From the cell containing the given text, extract its center point as (x, y) coordinate. 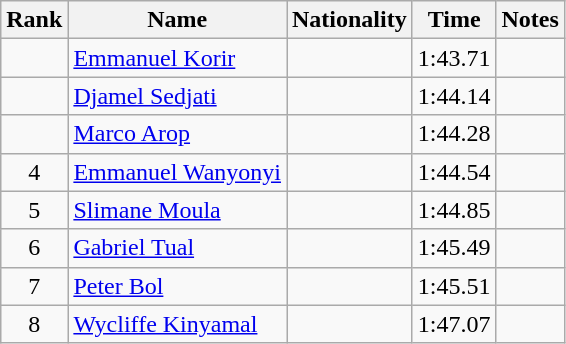
Name (178, 20)
Gabriel Tual (178, 248)
Slimane Moula (178, 210)
1:44.54 (454, 172)
1:47.07 (454, 324)
1:45.51 (454, 286)
Wycliffe Kinyamal (178, 324)
Notes (530, 20)
7 (34, 286)
Rank (34, 20)
Nationality (349, 20)
5 (34, 210)
1:44.28 (454, 134)
Time (454, 20)
Emmanuel Wanyonyi (178, 172)
1:44.85 (454, 210)
Peter Bol (178, 286)
6 (34, 248)
1:43.71 (454, 58)
Emmanuel Korir (178, 58)
Djamel Sedjati (178, 96)
4 (34, 172)
8 (34, 324)
1:44.14 (454, 96)
Marco Arop (178, 134)
1:45.49 (454, 248)
